Scan for the cell matching the given text and deliver its (X, Y) coordinate at center. 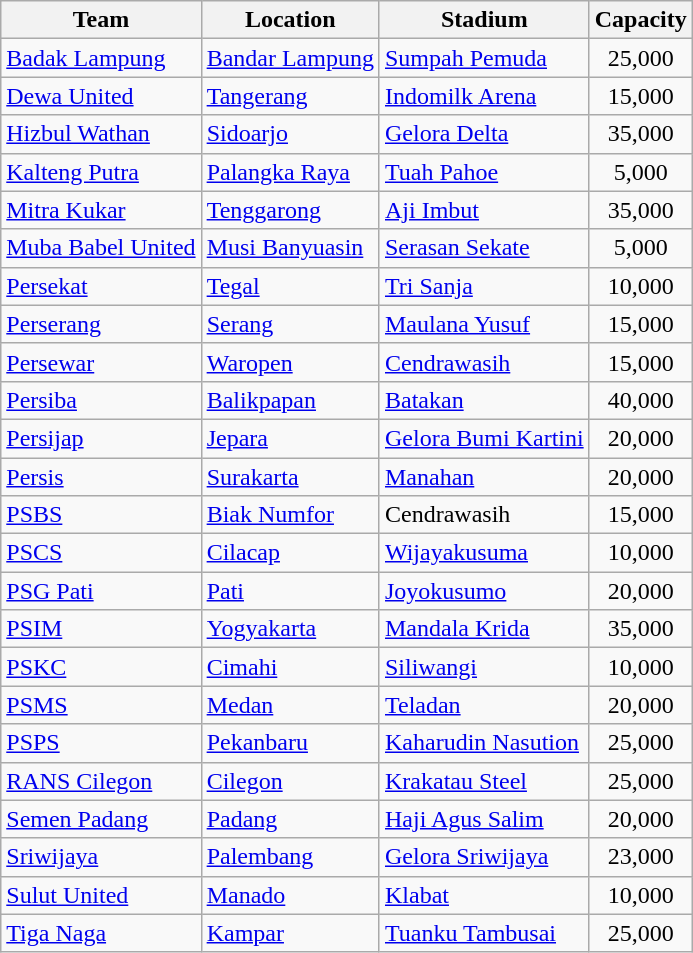
Hizbul Wathan (101, 134)
Gelora Bumi Kartini (484, 438)
Persekat (101, 286)
Cilegon (290, 781)
23,000 (640, 857)
Tri Sanja (484, 286)
Tuanku Tambusai (484, 933)
Kalteng Putra (101, 172)
Wijayakusuma (484, 553)
Tegal (290, 286)
Waropen (290, 362)
Tiga Naga (101, 933)
Tenggarong (290, 210)
Cilacap (290, 553)
Persiba (101, 400)
Siliwangi (484, 667)
Jepara (290, 438)
Pekanbaru (290, 743)
Tangerang (290, 96)
Palembang (290, 857)
Biak Numfor (290, 515)
Teladan (484, 705)
Krakatau Steel (484, 781)
Musi Banyuasin (290, 248)
Aji Imbut (484, 210)
Team (101, 20)
Palangka Raya (290, 172)
Sulut United (101, 895)
Pati (290, 591)
40,000 (640, 400)
Perserang (101, 324)
Semen Padang (101, 819)
Persis (101, 477)
Gelora Delta (484, 134)
Joyokusumo (484, 591)
Manahan (484, 477)
Serasan Sekate (484, 248)
Bandar Lampung (290, 58)
Tuah Pahoe (484, 172)
Batakan (484, 400)
PSBS (101, 515)
Haji Agus Salim (484, 819)
PSIM (101, 629)
Balikpapan (290, 400)
RANS Cilegon (101, 781)
Medan (290, 705)
Sidoarjo (290, 134)
Cimahi (290, 667)
Serang (290, 324)
Kaharudin Nasution (484, 743)
Sriwijaya (101, 857)
Mandala Krida (484, 629)
Sumpah Pemuda (484, 58)
Badak Lampung (101, 58)
Gelora Sriwijaya (484, 857)
Klabat (484, 895)
PSMS (101, 705)
PSPS (101, 743)
Persewar (101, 362)
Kampar (290, 933)
Location (290, 20)
Persijap (101, 438)
PSCS (101, 553)
Yogyakarta (290, 629)
Capacity (640, 20)
Indomilk Arena (484, 96)
Surakarta (290, 477)
Maulana Yusuf (484, 324)
PSG Pati (101, 591)
PSKC (101, 667)
Stadium (484, 20)
Mitra Kukar (101, 210)
Manado (290, 895)
Padang (290, 819)
Dewa United (101, 96)
Muba Babel United (101, 248)
